Return the [x, y] coordinate for the center point of the cell that contains the specified text.  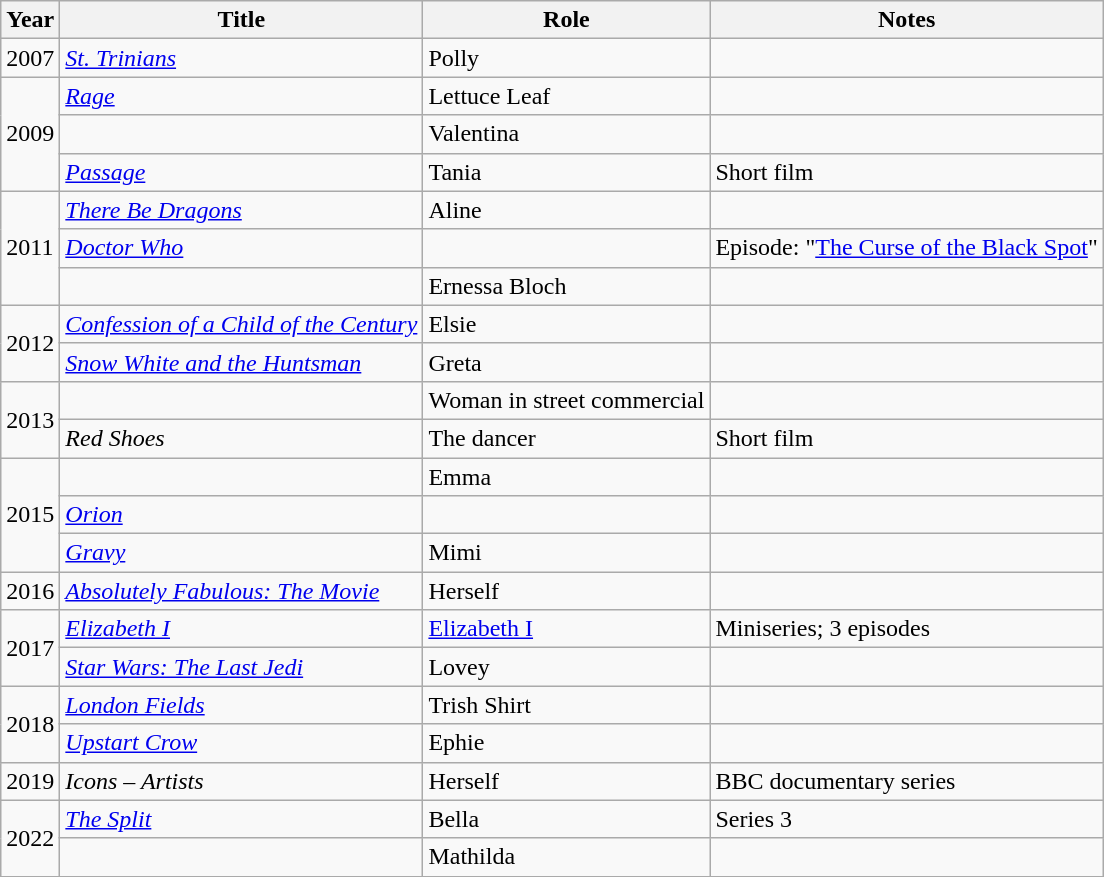
2019 [30, 781]
2017 [30, 648]
Ernessa Bloch [566, 286]
Year [30, 20]
Lettuce Leaf [566, 96]
The dancer [566, 438]
Title [242, 20]
Role [566, 20]
Series 3 [906, 819]
Elsie [566, 324]
Aline [566, 210]
Notes [906, 20]
Lovey [566, 667]
2012 [30, 343]
Icons – Artists [242, 781]
Bella [566, 819]
Rage [242, 96]
London Fields [242, 705]
Woman in street commercial [566, 400]
2016 [30, 591]
Tania [566, 172]
Valentina [566, 134]
Mathilda [566, 857]
Absolutely Fabulous: The Movie [242, 591]
St. Trinians [242, 58]
Trish Shirt [566, 705]
Miniseries; 3 episodes [906, 629]
Greta [566, 362]
Mimi [566, 553]
Snow White and the Huntsman [242, 362]
Confession of a Child of the Century [242, 324]
Ephie [566, 743]
2015 [30, 515]
There Be Dragons [242, 210]
2011 [30, 248]
2018 [30, 724]
2009 [30, 134]
Doctor Who [242, 248]
Gravy [242, 553]
The Split [242, 819]
Upstart Crow [242, 743]
Red Shoes [242, 438]
2022 [30, 838]
Star Wars: The Last Jedi [242, 667]
Episode: "The Curse of the Black Spot" [906, 248]
2013 [30, 419]
BBC documentary series [906, 781]
Polly [566, 58]
Passage [242, 172]
2007 [30, 58]
Orion [242, 515]
Emma [566, 477]
